Return (X, Y) of the center of cell containing provided text 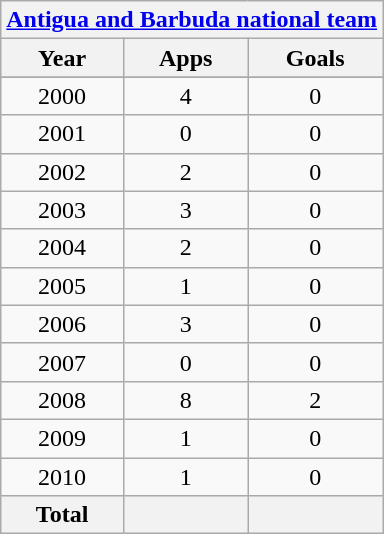
2005 (62, 286)
Total (62, 515)
8 (185, 400)
2002 (62, 172)
2006 (62, 324)
2009 (62, 438)
4 (185, 96)
2008 (62, 400)
Antigua and Barbuda national team (192, 20)
2003 (62, 210)
Year (62, 58)
2004 (62, 248)
Apps (185, 58)
2000 (62, 96)
2010 (62, 477)
Goals (316, 58)
2007 (62, 362)
2001 (62, 134)
